Extract the (X, Y) coordinate from the center of the cell holding the provided text.  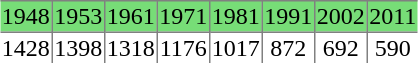
1961 (130, 16)
1176 (183, 48)
1428 (26, 48)
872 (288, 48)
2002 (340, 16)
1991 (288, 16)
1971 (183, 16)
1948 (26, 16)
1318 (130, 48)
1953 (78, 16)
692 (340, 48)
590 (392, 48)
1398 (78, 48)
1981 (235, 16)
1017 (235, 48)
2011 (392, 16)
